Find where the given text appears and provide that cell's center as [X, Y] coordinate. 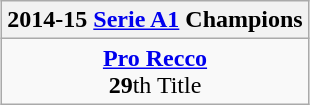
2014-15 Serie A1 Champions [155, 20]
Pro Recco29th Title [155, 72]
